Determine the (X, Y) coordinate at the center of the cell enclosing the given text.  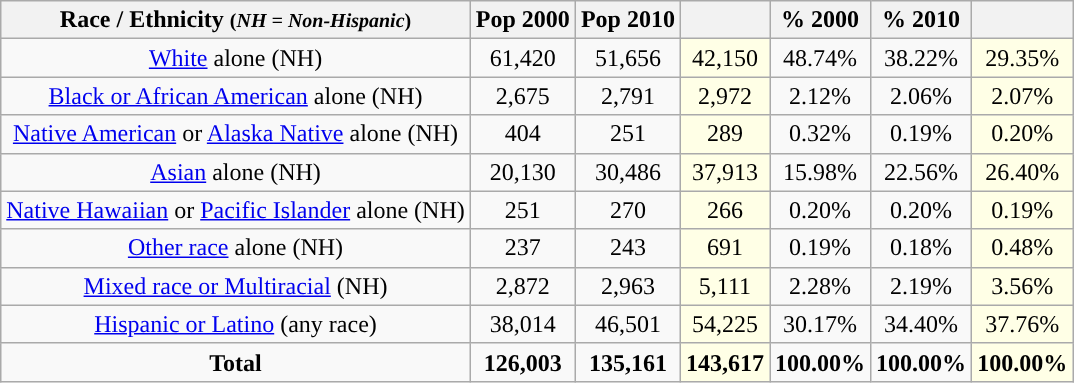
237 (522, 248)
46,501 (628, 324)
61,420 (522, 58)
266 (724, 210)
20,130 (522, 172)
Native American or Alaska Native alone (NH) (236, 134)
270 (628, 210)
2.06% (922, 96)
White alone (NH) (236, 58)
42,150 (724, 58)
% 2000 (820, 20)
Black or African American alone (NH) (236, 96)
404 (522, 134)
2,675 (522, 96)
Pop 2010 (628, 20)
2,791 (628, 96)
0.18% (922, 248)
243 (628, 248)
% 2010 (922, 20)
Total (236, 362)
2.12% (820, 96)
Race / Ethnicity (NH = Non-Hispanic) (236, 20)
Native Hawaiian or Pacific Islander alone (NH) (236, 210)
38,014 (522, 324)
2,872 (522, 286)
2,963 (628, 286)
Pop 2000 (522, 20)
26.40% (1022, 172)
37.76% (1022, 324)
48.74% (820, 58)
22.56% (922, 172)
0.32% (820, 134)
38.22% (922, 58)
30,486 (628, 172)
2.19% (922, 286)
691 (724, 248)
3.56% (1022, 286)
Mixed race or Multiracial (NH) (236, 286)
2,972 (724, 96)
135,161 (628, 362)
289 (724, 134)
15.98% (820, 172)
126,003 (522, 362)
37,913 (724, 172)
Other race alone (NH) (236, 248)
Asian alone (NH) (236, 172)
54,225 (724, 324)
51,656 (628, 58)
Hispanic or Latino (any race) (236, 324)
143,617 (724, 362)
0.48% (1022, 248)
2.28% (820, 286)
29.35% (1022, 58)
30.17% (820, 324)
5,111 (724, 286)
2.07% (1022, 96)
34.40% (922, 324)
